Output the [x, y] coordinate of the center of the cell containing the given text.  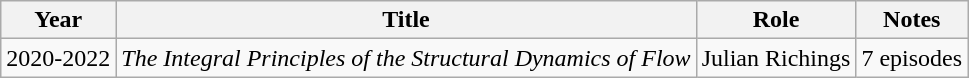
Year [58, 20]
Role [776, 20]
Title [406, 20]
Notes [912, 20]
2020-2022 [58, 58]
Julian Richings [776, 58]
The Integral Principles of the Structural Dynamics of Flow [406, 58]
7 episodes [912, 58]
